Pinpoint the cell where the given text exists, returning its [x, y] midpoint coordinate. 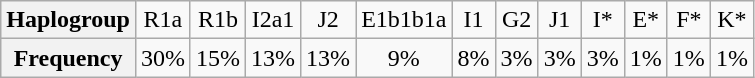
J2 [328, 20]
E1b1b1a [404, 20]
Haplogroup [68, 20]
E* [646, 20]
G2 [516, 20]
J1 [560, 20]
K* [732, 20]
15% [218, 58]
I* [602, 20]
30% [162, 58]
I2a1 [274, 20]
9% [404, 58]
I1 [474, 20]
Frequency [68, 58]
R1a [162, 20]
R1b [218, 20]
8% [474, 58]
F* [688, 20]
